Search for the cell housing the specified text and yield its [X, Y] center coordinate. 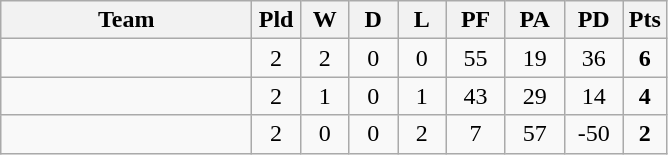
7 [476, 134]
-50 [594, 134]
14 [594, 96]
6 [644, 58]
PD [594, 20]
Pld [276, 20]
43 [476, 96]
PF [476, 20]
W [324, 20]
Pts [644, 20]
4 [644, 96]
19 [534, 58]
57 [534, 134]
29 [534, 96]
Team [126, 20]
L [422, 20]
PA [534, 20]
D [374, 20]
36 [594, 58]
55 [476, 58]
